For the text-containing cell, return its midpoint in (X, Y) coordinate format. 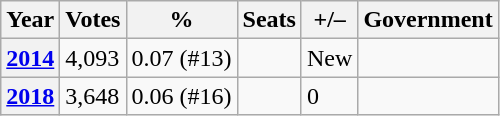
Government (428, 20)
2014 (30, 58)
0.07 (#13) (182, 58)
Seats (269, 20)
New (329, 58)
2018 (30, 96)
Year (30, 20)
+/– (329, 20)
Votes (93, 20)
% (182, 20)
0.06 (#16) (182, 96)
3,648 (93, 96)
0 (329, 96)
4,093 (93, 58)
